Capture the cell that displays the provided text and extract its [X, Y] central coordinate. 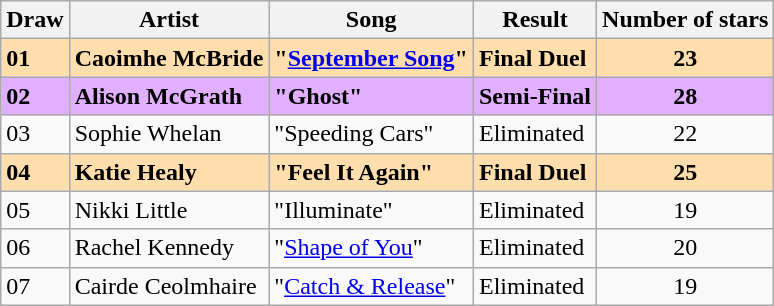
Artist [169, 20]
"Ghost" [372, 96]
Nikki Little [169, 210]
04 [35, 172]
"Illuminate" [372, 210]
20 [686, 248]
"Feel It Again" [372, 172]
"Speeding Cars" [372, 134]
Semi-Final [534, 96]
"Shape of You" [372, 248]
"September Song" [372, 58]
Cairde Ceolmhaire [169, 286]
Rachel Kennedy [169, 248]
22 [686, 134]
23 [686, 58]
"Catch & Release" [372, 286]
Number of stars [686, 20]
03 [35, 134]
25 [686, 172]
05 [35, 210]
Alison McGrath [169, 96]
Sophie Whelan [169, 134]
07 [35, 286]
Caoimhe McBride [169, 58]
28 [686, 96]
Result [534, 20]
Draw [35, 20]
06 [35, 248]
02 [35, 96]
01 [35, 58]
Song [372, 20]
Katie Healy [169, 172]
